Capture the cell that displays the provided text and extract its [x, y] central coordinate. 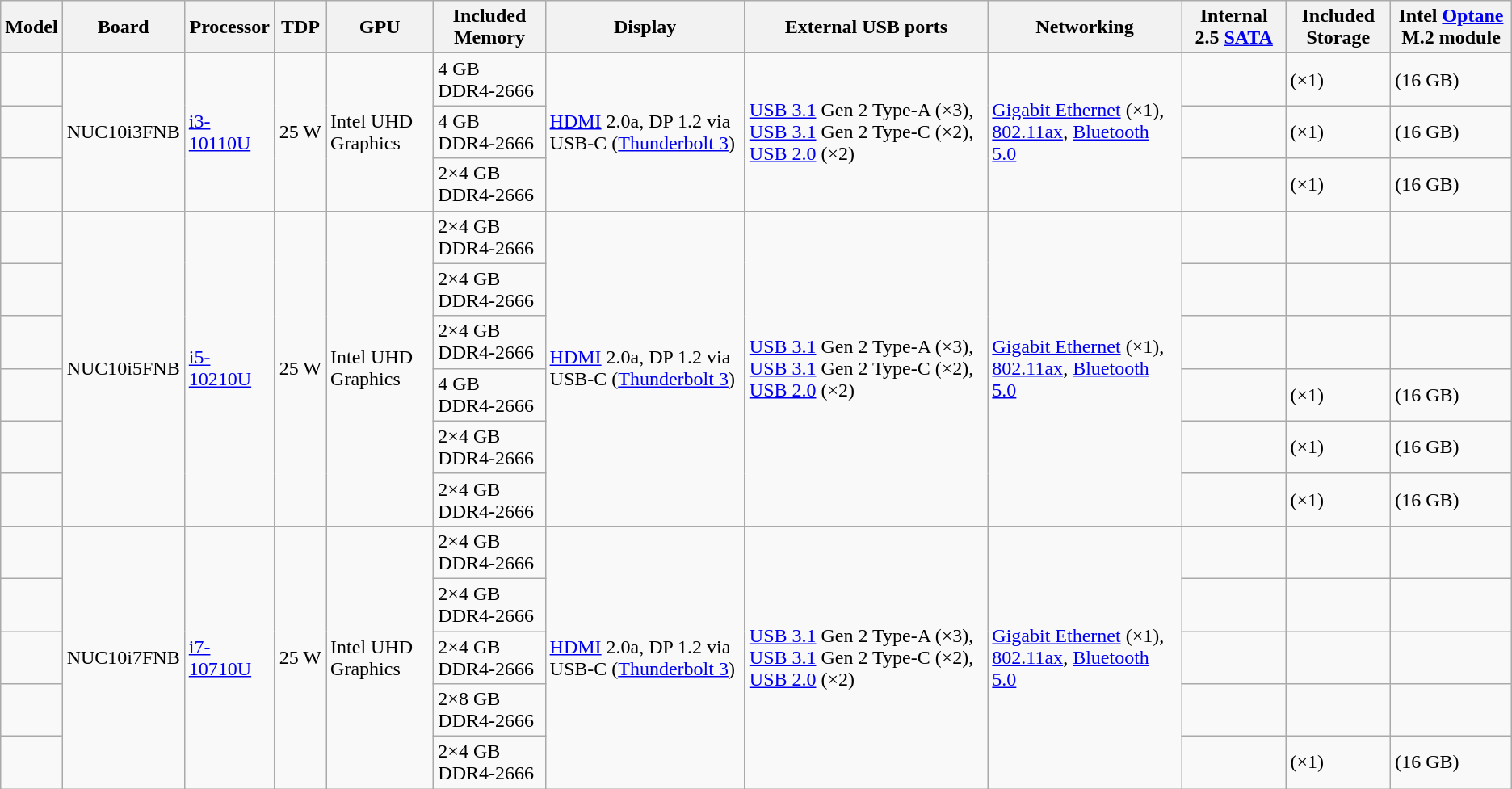
Internal 2.5 SATA [1234, 27]
Board [123, 27]
GPU [380, 27]
2×8 GB DDR4-2666 [489, 711]
NUC10i7FNB [123, 657]
Model [31, 27]
i7-10710U [229, 657]
NUC10i3FNB [123, 132]
i3-10110U [229, 132]
External USB ports [866, 27]
Included Memory [489, 27]
i5-10210U [229, 368]
Processor [229, 27]
TDP [300, 27]
Networking [1085, 27]
Display [645, 27]
NUC10i5FNB [123, 368]
Included Storage [1338, 27]
Intel Optane M.2 module [1451, 27]
